Identify which cell holds the provided text, then report its (X, Y) central coordinate. 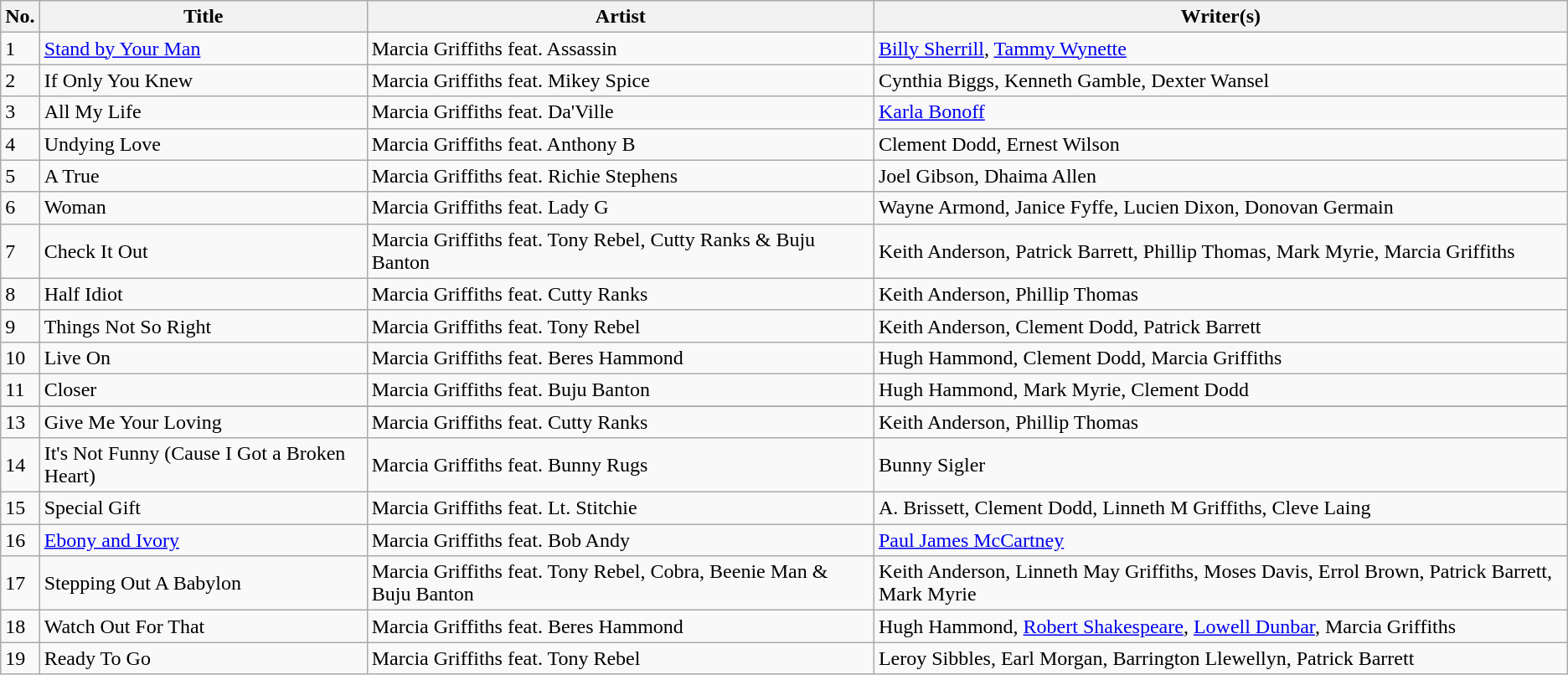
3 (20, 112)
Marcia Griffiths feat. Bunny Rugs (620, 466)
A True (203, 176)
Marcia Griffiths feat. Lady G (620, 208)
Live On (203, 358)
Things Not So Right (203, 326)
Artist (620, 17)
Cynthia Biggs, Kenneth Gamble, Dexter Wansel (1220, 80)
Paul James McCartney (1220, 540)
It's Not Funny (Cause I Got a Broken Heart) (203, 466)
Closer (203, 389)
Marcia Griffiths feat. Mikey Spice (620, 80)
19 (20, 658)
If Only You Knew (203, 80)
2 (20, 80)
Watch Out For That (203, 626)
Undying Love (203, 144)
14 (20, 466)
Writer(s) (1220, 17)
Marcia Griffiths feat. Assassin (620, 49)
Billy Sherrill, Tammy Wynette (1220, 49)
Marcia Griffiths feat. Tony Rebel, Cobra, Beenie Man & Buju Banton (620, 583)
8 (20, 294)
Leroy Sibbles, Earl Morgan, Barrington Llewellyn, Patrick Barrett (1220, 658)
Hugh Hammond, Clement Dodd, Marcia Griffiths (1220, 358)
13 (20, 421)
Clement Dodd, Ernest Wilson (1220, 144)
Woman (203, 208)
11 (20, 389)
Ebony and Ivory (203, 540)
Marcia Griffiths feat. Lt. Stitchie (620, 508)
Stepping Out A Babylon (203, 583)
Joel Gibson, Dhaima Allen (1220, 176)
Stand by Your Man (203, 49)
Wayne Armond, Janice Fyffe, Lucien Dixon, Donovan Germain (1220, 208)
Marcia Griffiths feat. Da'Ville (620, 112)
4 (20, 144)
Marcia Griffiths feat. Bob Andy (620, 540)
18 (20, 626)
Ready To Go (203, 658)
A. Brissett, Clement Dodd, Linneth M Griffiths, Cleve Laing (1220, 508)
Marcia Griffiths feat. Buju Banton (620, 389)
Keith Anderson, Clement Dodd, Patrick Barrett (1220, 326)
5 (20, 176)
Marcia Griffiths feat. Anthony B (620, 144)
Hugh Hammond, Robert Shakespeare, Lowell Dunbar, Marcia Griffiths (1220, 626)
All My Life (203, 112)
Marcia Griffiths feat. Tony Rebel, Cutty Ranks & Buju Banton (620, 251)
15 (20, 508)
Bunny Sigler (1220, 466)
17 (20, 583)
16 (20, 540)
Keith Anderson, Patrick Barrett, Phillip Thomas, Mark Myrie, Marcia Griffiths (1220, 251)
Hugh Hammond, Mark Myrie, Clement Dodd (1220, 389)
Special Gift (203, 508)
10 (20, 358)
7 (20, 251)
No. (20, 17)
1 (20, 49)
Check It Out (203, 251)
Half Idiot (203, 294)
9 (20, 326)
6 (20, 208)
Title (203, 17)
Give Me Your Loving (203, 421)
Keith Anderson, Linneth May Griffiths, Moses Davis, Errol Brown, Patrick Barrett, Mark Myrie (1220, 583)
Marcia Griffiths feat. Richie Stephens (620, 176)
Karla Bonoff (1220, 112)
